Search for the cell housing the specified text and yield its (x, y) center coordinate. 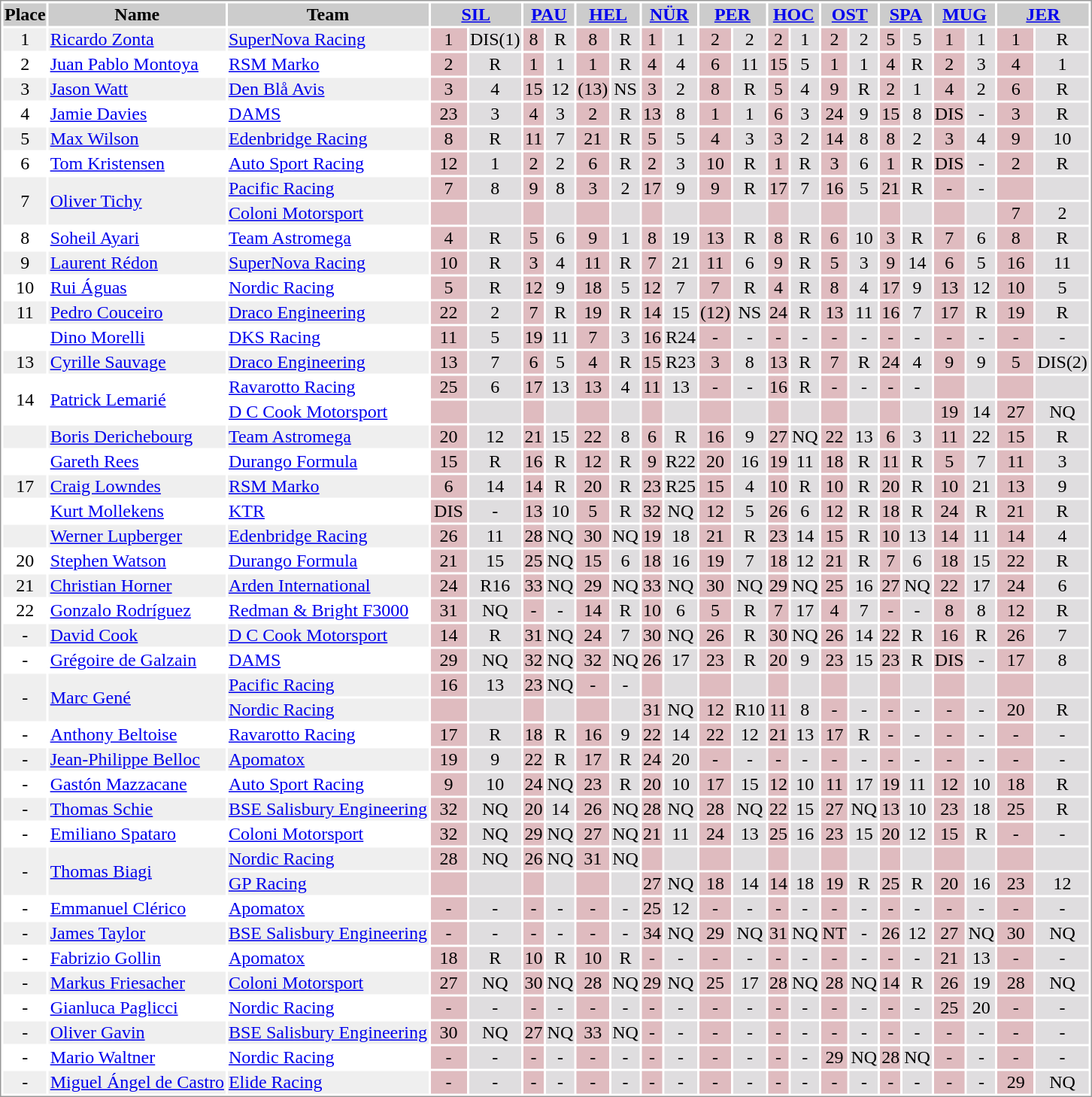
(12) (714, 312)
R25 (680, 487)
Miguel Ángel de Castro (137, 1083)
Tom Kristensen (137, 163)
Kurt Mollekens (137, 511)
Elide Racing (328, 1083)
Dino Morelli (137, 338)
(13) (593, 90)
Stephen Watson (137, 561)
Gastón Mazzacane (137, 785)
R22 (680, 461)
SIL (475, 14)
Grégoire de Galzain (137, 660)
Soheil Ayari (137, 239)
Mario Waltner (137, 1057)
DIS(1) (495, 40)
Jason Watt (137, 90)
Laurent Rédon (137, 263)
SPA (906, 14)
Patrick Lemarié (137, 400)
Emiliano Spataro (137, 834)
R23 (680, 362)
Team (328, 14)
David Cook (137, 636)
Emmanuel Clérico (137, 908)
Gonzalo Rodríguez (137, 610)
Gianluca Paglicci (137, 1007)
Marc Gené (137, 698)
Place (25, 14)
JER (1044, 14)
Den Blå Avis (328, 90)
Cyrille Sauvage (137, 362)
Christian Horner (137, 586)
DKS Racing (328, 338)
Arden International (328, 586)
DIS(2) (1063, 362)
James Taylor (137, 934)
Rui Águas (137, 288)
Anthony Beltoise (137, 735)
Boris Derichebourg (137, 437)
Redman & Bright F3000 (328, 610)
GP Racing (328, 884)
R16 (495, 586)
NT (835, 934)
Fabrizio Gollin (137, 958)
R24 (680, 338)
Pedro Couceiro (137, 312)
R10 (749, 710)
Markus Friesacher (137, 983)
Juan Pablo Montoya (137, 64)
KTR (328, 511)
PAU (549, 14)
Oliver Gavin (137, 1033)
HEL (608, 14)
MUG (964, 14)
Gareth Rees (137, 461)
Oliver Tichy (137, 202)
PER (733, 14)
Name (137, 14)
Craig Lowndes (137, 487)
Thomas Schie (137, 809)
34 (651, 934)
OST (850, 14)
Max Wilson (137, 139)
Jamie Davies (137, 114)
Ricardo Zonta (137, 40)
HOC (793, 14)
Thomas Biagi (137, 871)
Jean-Philippe Belloc (137, 759)
Werner Lupberger (137, 536)
NÜR (669, 14)
